Extract the [x, y] coordinate from the center of the cell holding the provided text.  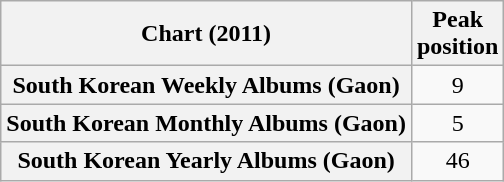
South Korean Monthly Albums (Gaon) [206, 123]
5 [457, 123]
South Korean Weekly Albums (Gaon) [206, 85]
46 [457, 161]
South Korean Yearly Albums (Gaon) [206, 161]
Chart (2011) [206, 34]
9 [457, 85]
Peakposition [457, 34]
